Extract the [X, Y] coordinate from the center of the cell holding the provided text.  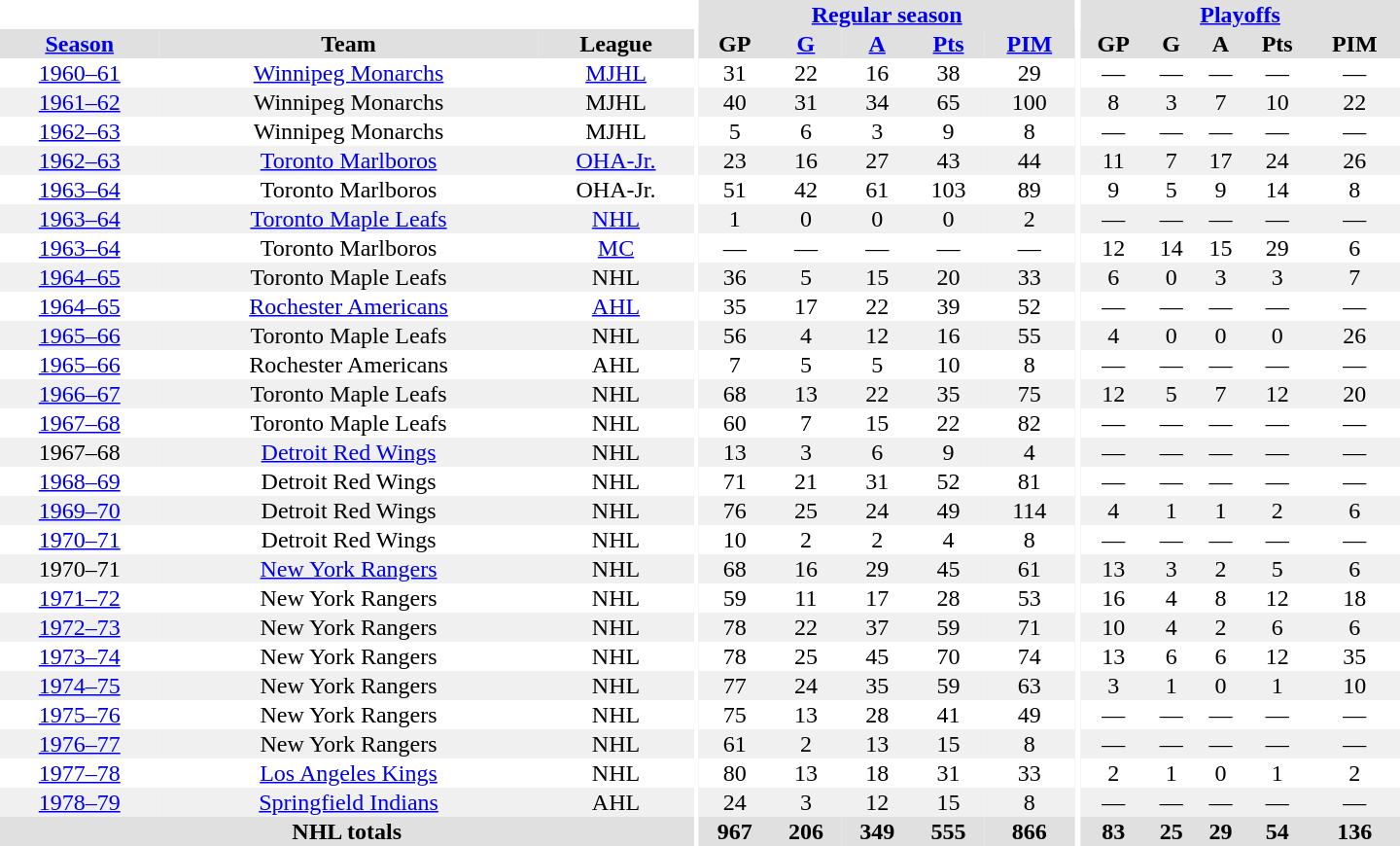
55 [1029, 335]
36 [735, 277]
27 [877, 160]
81 [1029, 481]
54 [1277, 831]
100 [1029, 102]
80 [735, 773]
70 [949, 656]
136 [1355, 831]
967 [735, 831]
Los Angeles Kings [348, 773]
44 [1029, 160]
866 [1029, 831]
League [616, 44]
1975–76 [80, 715]
1974–75 [80, 686]
21 [805, 481]
1977–78 [80, 773]
1961–62 [80, 102]
56 [735, 335]
Playoffs [1241, 15]
349 [877, 831]
1960–61 [80, 73]
82 [1029, 423]
63 [1029, 686]
103 [949, 190]
77 [735, 686]
1972–73 [80, 627]
74 [1029, 656]
1966–67 [80, 394]
114 [1029, 511]
34 [877, 102]
1976–77 [80, 744]
65 [949, 102]
Springfield Indians [348, 802]
40 [735, 102]
1969–70 [80, 511]
51 [735, 190]
60 [735, 423]
Regular season [887, 15]
23 [735, 160]
NHL totals [346, 831]
1971–72 [80, 598]
41 [949, 715]
42 [805, 190]
37 [877, 627]
89 [1029, 190]
1973–74 [80, 656]
1978–79 [80, 802]
Season [80, 44]
39 [949, 306]
83 [1113, 831]
MC [616, 248]
76 [735, 511]
206 [805, 831]
555 [949, 831]
43 [949, 160]
38 [949, 73]
53 [1029, 598]
Team [348, 44]
1968–69 [80, 481]
